Return [x, y] of the center of cell containing provided text 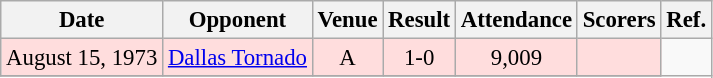
August 15, 1973 [82, 58]
Dallas Tornado [238, 58]
Ref. [686, 20]
Attendance [516, 20]
9,009 [516, 58]
Venue [348, 20]
Result [420, 20]
Date [82, 20]
Scorers [619, 20]
1-0 [420, 58]
Opponent [238, 20]
A [348, 58]
